Provide the (X, Y) coordinate of the cell's center where the given text is located.  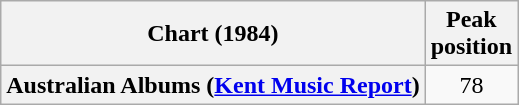
78 (471, 85)
Chart (1984) (213, 34)
Australian Albums (Kent Music Report) (213, 85)
Peakposition (471, 34)
